Output the [x, y] coordinate of the center of the cell containing the given text.  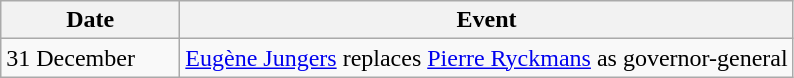
31 December [90, 58]
Eugène Jungers replaces Pierre Ryckmans as governor-general [486, 58]
Date [90, 20]
Event [486, 20]
